For the text-containing cell, return its midpoint in (x, y) coordinate format. 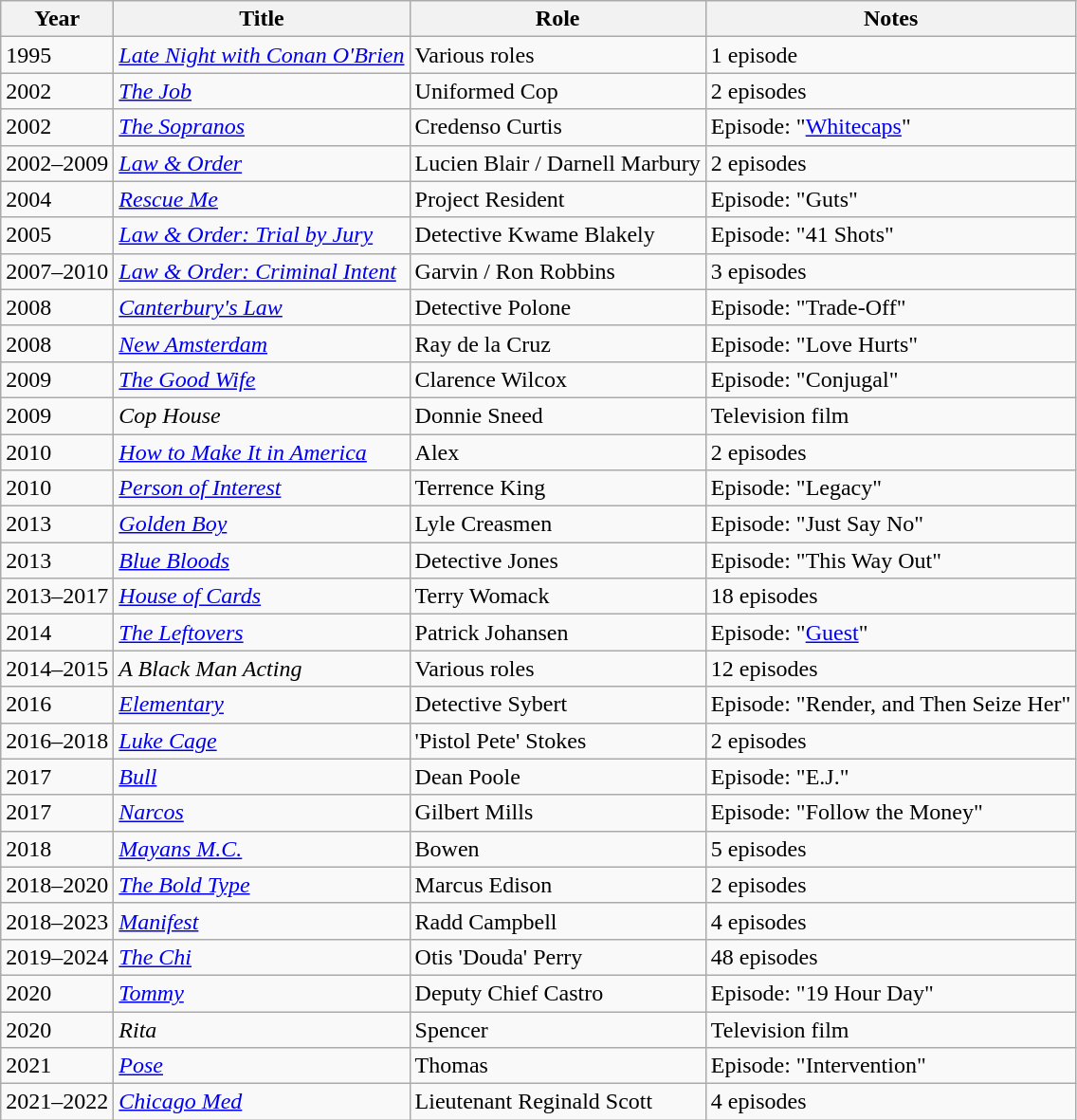
Episode: "Love Hurts" (890, 343)
Project Resident (557, 199)
Title (262, 19)
'Pistol Pete' Stokes (557, 741)
Terrence King (557, 488)
2018–2023 (57, 921)
3 episodes (890, 271)
Lucien Blair / Darnell Marbury (557, 163)
2007–2010 (57, 271)
Year (57, 19)
Rita (262, 1029)
Episode: "19 Hour Day" (890, 993)
Credenso Curtis (557, 127)
Ray de la Cruz (557, 343)
Canterbury's Law (262, 307)
Detective Sybert (557, 705)
2019–2024 (57, 957)
Thomas (557, 1066)
Law & Order (262, 163)
Episode: "41 Shots" (890, 235)
2016 (57, 705)
Patrick Johansen (557, 633)
1 episode (890, 55)
Episode: "Just Say No" (890, 524)
Marcus Edison (557, 885)
2005 (57, 235)
Lieutenant Reginald Scott (557, 1102)
Late Night with Conan O'Brien (262, 55)
Law & Order: Criminal Intent (262, 271)
The Bold Type (262, 885)
Notes (890, 19)
Chicago Med (262, 1102)
The Job (262, 91)
2018–2020 (57, 885)
Episode: "Conjugal" (890, 379)
Terry Womack (557, 597)
2013–2017 (57, 597)
5 episodes (890, 849)
48 episodes (890, 957)
Otis 'Douda' Perry (557, 957)
Garvin / Ron Robbins (557, 271)
2002–2009 (57, 163)
2016–2018 (57, 741)
Cop House (262, 415)
Clarence Wilcox (557, 379)
How to Make It in America (262, 452)
Luke Cage (262, 741)
Law & Order: Trial by Jury (262, 235)
Lyle Creasmen (557, 524)
Golden Boy (262, 524)
2004 (57, 199)
Role (557, 19)
18 episodes (890, 597)
2014 (57, 633)
Episode: "Render, and Then Seize Her" (890, 705)
Manifest (262, 921)
Person of Interest (262, 488)
12 episodes (890, 669)
House of Cards (262, 597)
Bowen (557, 849)
Episode: "This Way Out" (890, 560)
2014–2015 (57, 669)
The Leftovers (262, 633)
Episode: "Whitecaps" (890, 127)
Pose (262, 1066)
Bull (262, 777)
Episode: "Legacy" (890, 488)
Deputy Chief Castro (557, 993)
Alex (557, 452)
A Black Man Acting (262, 669)
Mayans M.C. (262, 849)
Detective Polone (557, 307)
Uniformed Cop (557, 91)
2018 (57, 849)
Elementary (262, 705)
Dean Poole (557, 777)
New Amsterdam (262, 343)
2021 (57, 1066)
Gilbert Mills (557, 813)
Rescue Me (262, 199)
Episode: "Guest" (890, 633)
Blue Bloods (262, 560)
Detective Jones (557, 560)
Tommy (262, 993)
Detective Kwame Blakely (557, 235)
1995 (57, 55)
The Chi (262, 957)
The Sopranos (262, 127)
Narcos (262, 813)
Radd Campbell (557, 921)
2021–2022 (57, 1102)
Episode: "Follow the Money" (890, 813)
Episode: "Trade-Off" (890, 307)
Spencer (557, 1029)
Episode: "Guts" (890, 199)
Donnie Sneed (557, 415)
Episode: "E.J." (890, 777)
Episode: "Intervention" (890, 1066)
The Good Wife (262, 379)
